Find where the given text appears and provide that cell's center as [X, Y] coordinate. 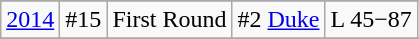
#2 Duke [278, 20]
L 45−87 [371, 20]
First Round [170, 20]
#15 [84, 20]
2014 [30, 20]
